Scan for the cell matching the given text and deliver its (X, Y) coordinate at center. 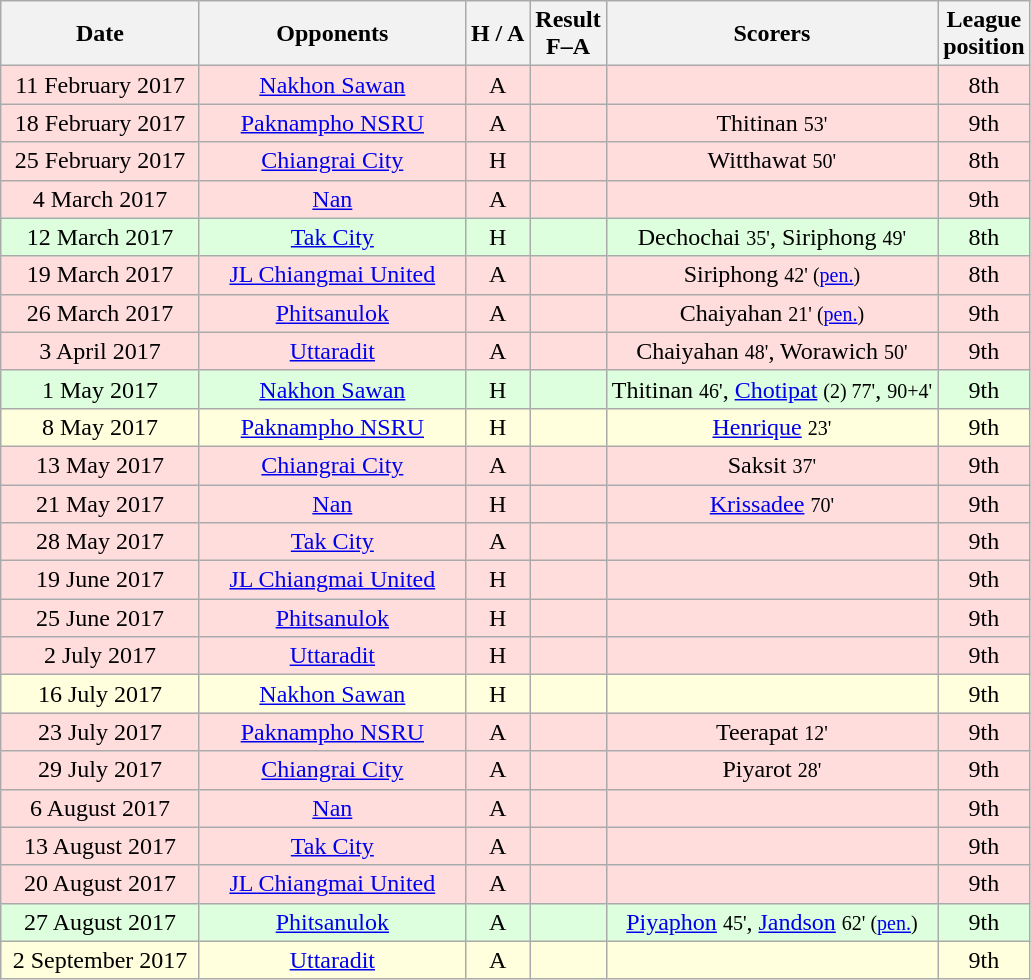
13 August 2017 (100, 846)
26 March 2017 (100, 313)
Dechochai 35', Siriphong 49' (772, 237)
Opponents (332, 34)
Date (100, 34)
Saksit 37' (772, 465)
2 July 2017 (100, 656)
Piyarot 28' (772, 770)
8 May 2017 (100, 427)
19 March 2017 (100, 275)
21 May 2017 (100, 503)
6 August 2017 (100, 808)
1 May 2017 (100, 389)
18 February 2017 (100, 123)
23 July 2017 (100, 732)
ResultF–A (568, 34)
13 May 2017 (100, 465)
H / A (497, 34)
25 February 2017 (100, 161)
19 June 2017 (100, 580)
Henrique 23' (772, 427)
Teerapat 12' (772, 732)
Thitinan 53' (772, 123)
Siriphong 42' (pen.) (772, 275)
12 March 2017 (100, 237)
2 September 2017 (100, 960)
27 August 2017 (100, 922)
Piyaphon 45', Jandson 62' (pen.) (772, 922)
25 June 2017 (100, 618)
Krissadee 70' (772, 503)
Scorers (772, 34)
Thitinan 46', Chotipat (2) 77', 90+4' (772, 389)
3 April 2017 (100, 351)
28 May 2017 (100, 542)
Chaiyahan 48', Worawich 50' (772, 351)
Leagueposition (984, 34)
16 July 2017 (100, 694)
29 July 2017 (100, 770)
Chaiyahan 21' (pen.) (772, 313)
11 February 2017 (100, 85)
4 March 2017 (100, 199)
Witthawat 50' (772, 161)
20 August 2017 (100, 884)
